Capture the cell that displays the provided text and extract its [X, Y] central coordinate. 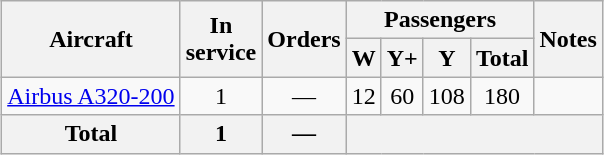
108 [446, 96]
Airbus A320-200 [91, 96]
Notes [568, 39]
In service [221, 39]
Orders [304, 39]
Y+ [402, 58]
180 [502, 96]
W [364, 58]
Passengers [440, 20]
60 [402, 96]
12 [364, 96]
Y [446, 58]
Aircraft [91, 39]
